Identify which cell holds the provided text, then report its (X, Y) central coordinate. 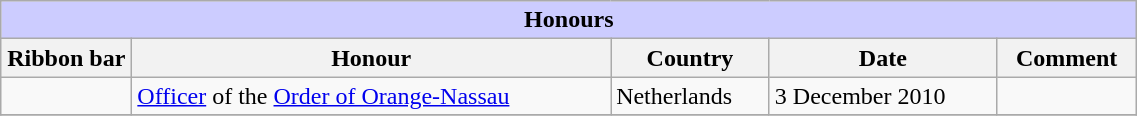
3 December 2010 (882, 96)
Country (690, 58)
Honours (569, 20)
Officer of the Order of Orange-Nassau (372, 96)
Comment (1066, 58)
Ribbon bar (66, 58)
Honour (372, 58)
Netherlands (690, 96)
Date (882, 58)
